Return [x, y] of the center of cell containing provided text 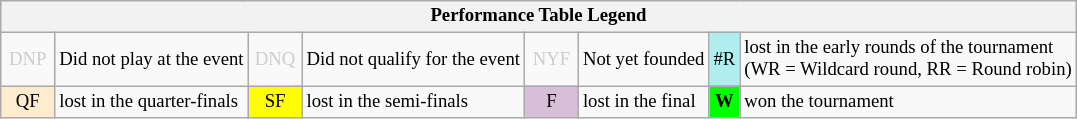
Did not qualify for the event [413, 60]
DNQ [275, 60]
SF [275, 102]
lost in the early rounds of the tournament(WR = Wildcard round, RR = Round robin) [908, 60]
Did not play at the event [152, 60]
F [551, 102]
lost in the final [643, 102]
Not yet founded [643, 60]
QF [28, 102]
lost in the quarter-finals [152, 102]
DNP [28, 60]
Performance Table Legend [538, 16]
NYF [551, 60]
W [724, 102]
lost in the semi-finals [413, 102]
won the tournament [908, 102]
#R [724, 60]
